Locate the cell with the specified text and output its (x, y) center coordinate. 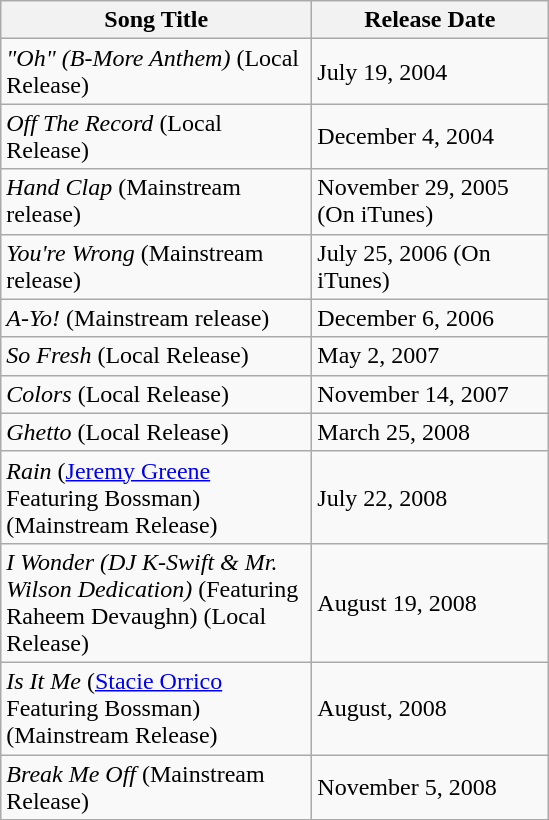
Break Me Off (Mainstream Release) (156, 786)
I Wonder (DJ K-Swift & Mr. Wilson Dedication) (Featuring Raheem Devaughn) (Local Release) (156, 602)
Hand Clap (Mainstream release) (156, 202)
November 29, 2005 (On iTunes) (430, 202)
So Fresh (Local Release) (156, 356)
July 22, 2008 (430, 497)
July 25, 2006 (On iTunes) (430, 266)
Ghetto (Local Release) (156, 432)
March 25, 2008 (430, 432)
May 2, 2007 (430, 356)
Colors (Local Release) (156, 394)
August, 2008 (430, 708)
November 5, 2008 (430, 786)
Rain (Jeremy Greene Featuring Bossman) (Mainstream Release) (156, 497)
November 14, 2007 (430, 394)
July 19, 2004 (430, 72)
You're Wrong (Mainstream release) (156, 266)
December 4, 2004 (430, 136)
A-Yo! (Mainstream release) (156, 318)
Song Title (156, 20)
Is It Me (Stacie Orrico Featuring Bossman) (Mainstream Release) (156, 708)
"Oh" (B-More Anthem) (Local Release) (156, 72)
Off The Record (Local Release) (156, 136)
December 6, 2006 (430, 318)
Release Date (430, 20)
August 19, 2008 (430, 602)
